From the cell containing the given text, extract its center point as [X, Y] coordinate. 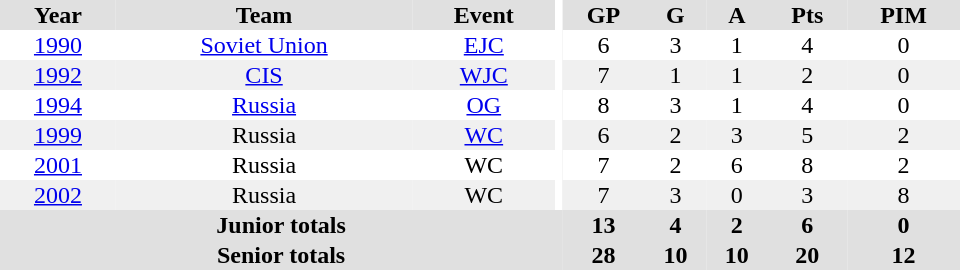
CIS [264, 75]
Soviet Union [264, 45]
5 [807, 135]
28 [604, 255]
13 [604, 225]
PIM [904, 15]
Senior totals [281, 255]
A [736, 15]
G [676, 15]
2002 [58, 195]
Pts [807, 15]
2001 [58, 165]
1994 [58, 105]
Team [264, 15]
Junior totals [281, 225]
WJC [484, 75]
1999 [58, 135]
EJC [484, 45]
GP [604, 15]
Event [484, 15]
OG [484, 105]
20 [807, 255]
Year [58, 15]
1992 [58, 75]
1990 [58, 45]
12 [904, 255]
